Identify which cell holds the provided text, then report its (X, Y) central coordinate. 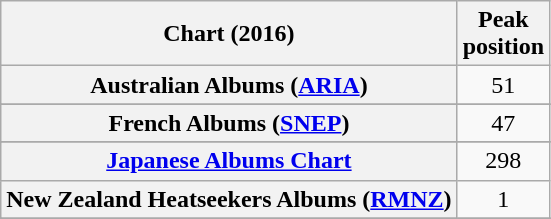
47 (503, 123)
51 (503, 85)
1 (503, 199)
298 (503, 161)
New Zealand Heatseekers Albums (RMNZ) (229, 199)
Chart (2016) (229, 34)
Peak position (503, 34)
Japanese Albums Chart (229, 161)
Australian Albums (ARIA) (229, 85)
French Albums (SNEP) (229, 123)
